Provide the (x, y) coordinate of the cell's center where the given text is located.  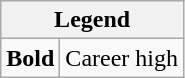
Bold (30, 58)
Career high (122, 58)
Legend (92, 20)
